From the cell containing the given text, extract its center point as (x, y) coordinate. 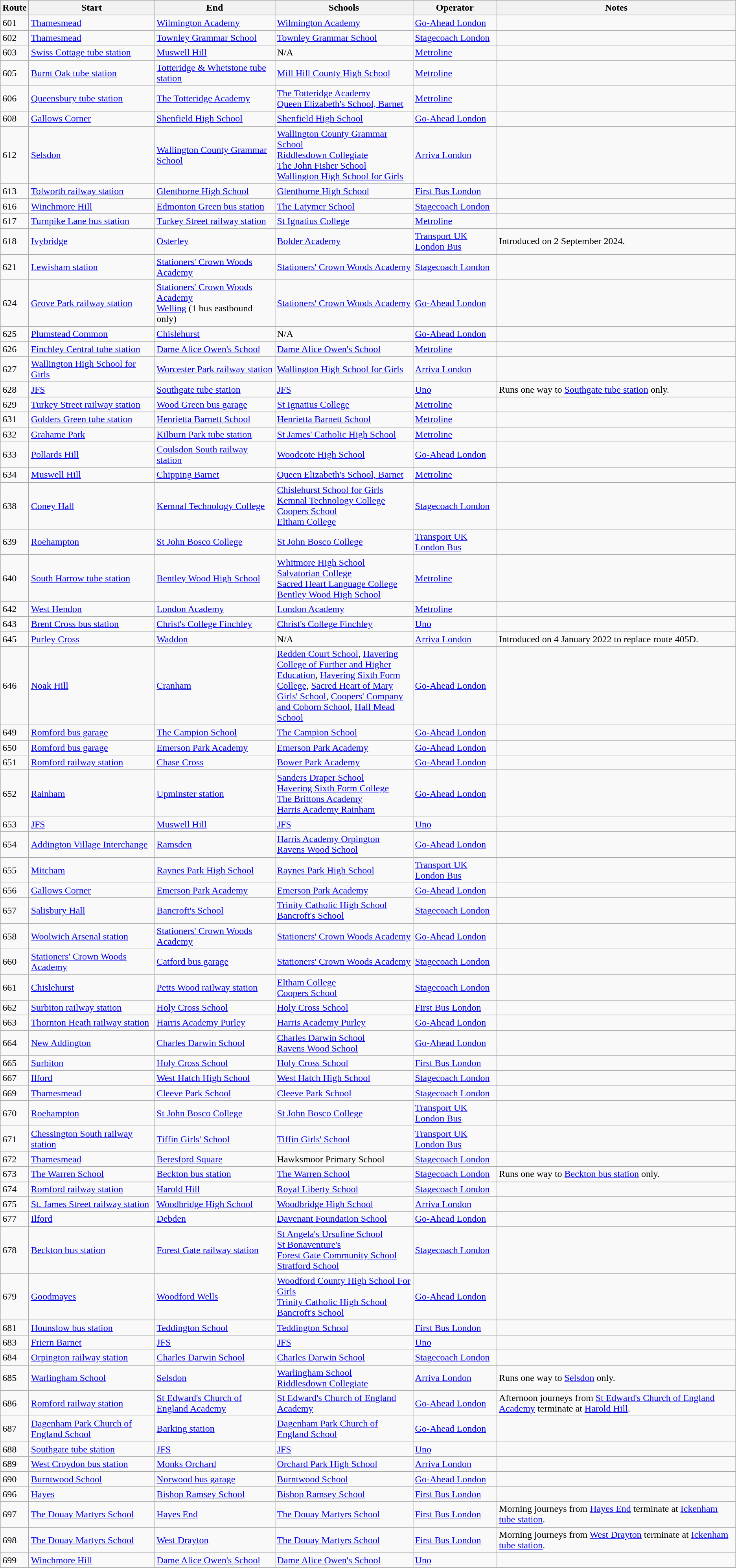
Stationers' Crown Woods AcademyWelling (1 bus eastbound only) (215, 303)
Chislehurst School for GirlsKemnal Technology CollegeCoopers SchoolEltham College (344, 506)
Grahame Park (92, 434)
Ramsden (215, 844)
663 (15, 1022)
Hawksmoor Primary School (344, 1159)
Whitmore High SchoolSalvatorian CollegeSacred Heart Language CollegeBentley Wood High School (344, 578)
Petts Wood railway station (215, 987)
Rainham (92, 793)
Hounslow bus station (92, 1327)
Worcester Park railway station (215, 369)
645 (15, 639)
Royal Liberty School (344, 1189)
612 (15, 155)
627 (15, 369)
Davenant Foundation School (344, 1219)
Addington Village Interchange (92, 844)
Ivybridge (92, 241)
646 (15, 686)
Bancroft's School (215, 910)
Pollards Hill (92, 454)
Woolwich Arsenal station (92, 936)
Route (15, 8)
688 (15, 1449)
Trinity Catholic High SchoolBancroft's School (344, 910)
669 (15, 1093)
Waddon (215, 639)
Burnt Oak tube station (92, 73)
616 (15, 206)
Osterley (215, 241)
Kilburn Park tube station (215, 434)
602 (15, 38)
Orchard Park High School (344, 1464)
Start (92, 8)
Morning journeys from Hayes End terminate at Ickenham tube station. (616, 1514)
Coney Hall (92, 506)
Forest Gate railway station (215, 1250)
673 (15, 1174)
640 (15, 578)
689 (15, 1464)
Chessington South railway station (92, 1139)
652 (15, 793)
684 (15, 1357)
Grove Park railway station (92, 303)
685 (15, 1377)
655 (15, 870)
681 (15, 1327)
Wallington County Grammar SchoolRiddlesdown CollegiateThe John Fisher SchoolWallington High School for Girls (344, 155)
Wood Green bus garage (215, 404)
St. James Street railway station (92, 1204)
Brent Cross bus station (92, 624)
Woodford County High School For GirlsTrinity Catholic High SchoolBancroft's School (344, 1296)
626 (15, 349)
675 (15, 1204)
Woodford Wells (215, 1296)
608 (15, 119)
Harold Hill (215, 1189)
Monks Orchard (215, 1464)
678 (15, 1250)
625 (15, 334)
Queen Elizabeth's School, Barnet (344, 475)
674 (15, 1189)
Mitcham (92, 870)
Surbiton railway station (92, 1007)
Warlingham School (92, 1377)
697 (15, 1514)
601 (15, 23)
650 (15, 748)
699 (15, 1560)
Plumstead Common (92, 334)
Introduced on 2 September 2024. (616, 241)
The Latymer School (344, 206)
Hayes (92, 1494)
Tolworth railway station (92, 191)
656 (15, 890)
Bower Park Academy (344, 763)
Surbiton (92, 1063)
Charles Darwin SchoolRavens Wood School (344, 1042)
643 (15, 624)
Beresford Square (215, 1159)
Morning journeys from West Drayton terminate at Ickenham tube station. (616, 1540)
Chase Cross (215, 763)
Friern Barnet (92, 1342)
653 (15, 824)
698 (15, 1540)
Salisbury Hall (92, 910)
Kemnal Technology College (215, 506)
Operator (454, 8)
Goodmayes (92, 1296)
Afternoon journeys from St Edward's Church of England Academy terminate at Harold Hill. (616, 1403)
Hayes End (215, 1514)
683 (15, 1342)
Coulsdon South railway station (215, 454)
Edmonton Green bus station (215, 206)
Queensbury tube station (92, 98)
639 (15, 542)
Norwood bus garage (215, 1479)
Harris Academy OrpingtonRavens Wood School (344, 844)
Bentley Wood High School (215, 578)
Woodcote High School (344, 454)
Runs one way to Selsdon only. (616, 1377)
Bolder Academy (344, 241)
Barking station (215, 1429)
Lewisham station (92, 267)
687 (15, 1429)
Upminster station (215, 793)
West Drayton (215, 1540)
Catford bus garage (215, 961)
Swiss Cottage tube station (92, 53)
603 (15, 53)
Debden (215, 1219)
Schools (344, 8)
The Totteridge Academy (215, 98)
634 (15, 475)
632 (15, 434)
654 (15, 844)
677 (15, 1219)
631 (15, 419)
Warlingham SchoolRiddlesdown Collegiate (344, 1377)
629 (15, 404)
624 (15, 303)
South Harrow tube station (92, 578)
617 (15, 221)
Runs one way to Beckton bus station only. (616, 1174)
628 (15, 390)
658 (15, 936)
Wallington County Grammar School (215, 155)
690 (15, 1479)
662 (15, 1007)
649 (15, 733)
Sanders Draper SchoolHavering Sixth Form CollegeThe Brittons AcademyHarris Academy Rainham (344, 793)
End (215, 8)
West Croydon bus station (92, 1464)
Golders Green tube station (92, 419)
664 (15, 1042)
Turnpike Lane bus station (92, 221)
Runs one way to Southgate tube station only. (616, 390)
642 (15, 609)
651 (15, 763)
Purley Cross (92, 639)
Introduced on 4 January 2022 to replace route 405D. (616, 639)
686 (15, 1403)
Mill Hill County High School (344, 73)
665 (15, 1063)
696 (15, 1494)
633 (15, 454)
638 (15, 506)
606 (15, 98)
Finchley Central tube station (92, 349)
661 (15, 987)
667 (15, 1078)
660 (15, 961)
605 (15, 73)
Notes (616, 8)
613 (15, 191)
Chipping Barnet (215, 475)
Eltham CollegeCoopers School (344, 987)
St James' Catholic High School (344, 434)
671 (15, 1139)
West Hendon (92, 609)
618 (15, 241)
679 (15, 1296)
New Addington (92, 1042)
Cranham (215, 686)
Noak Hill (92, 686)
The Totteridge AcademyQueen Elizabeth's School, Barnet (344, 98)
St Angela's Ursuline SchoolSt Bonaventure'sForest Gate Community SchoolStratford School (344, 1250)
657 (15, 910)
Orpington railway station (92, 1357)
Totteridge & Whetstone tube station (215, 73)
Thornton Heath railway station (92, 1022)
672 (15, 1159)
621 (15, 267)
670 (15, 1113)
